Return (X, Y) of the center of cell containing provided text 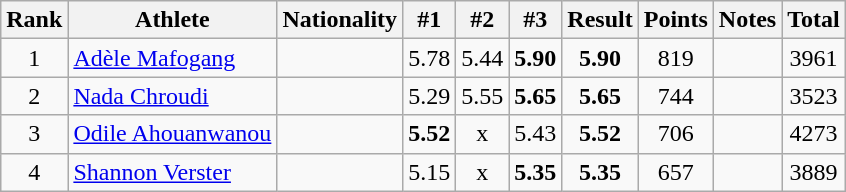
657 (676, 172)
Shannon Verster (172, 172)
Points (676, 20)
Result (600, 20)
Nada Chroudi (172, 96)
819 (676, 58)
5.44 (482, 58)
#1 (430, 20)
706 (676, 134)
3 (34, 134)
4 (34, 172)
Nationality (340, 20)
Adèle Mafogang (172, 58)
744 (676, 96)
5.55 (482, 96)
3961 (814, 58)
5.15 (430, 172)
5.78 (430, 58)
3523 (814, 96)
1 (34, 58)
2 (34, 96)
Total (814, 20)
3889 (814, 172)
5.43 (536, 134)
Notes (747, 20)
#3 (536, 20)
#2 (482, 20)
Rank (34, 20)
Athlete (172, 20)
5.29 (430, 96)
4273 (814, 134)
Odile Ahouanwanou (172, 134)
